Scan for the cell matching the given text and deliver its [x, y] coordinate at center. 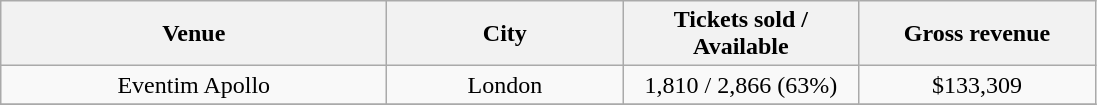
London [505, 85]
Eventim Apollo [194, 85]
$133,309 [977, 85]
Gross revenue [977, 34]
City [505, 34]
1,810 / 2,866 (63%) [741, 85]
Venue [194, 34]
Tickets sold / Available [741, 34]
